Return (x, y) of the center of cell containing provided text 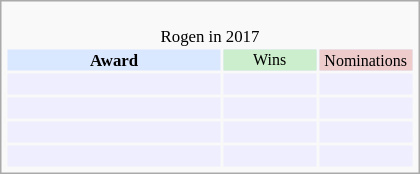
Award (114, 60)
Nominations (366, 60)
Wins (270, 60)
Rogen in 2017 (210, 28)
